Detect which cell encompasses the target text, then output its (X, Y) center coordinate. 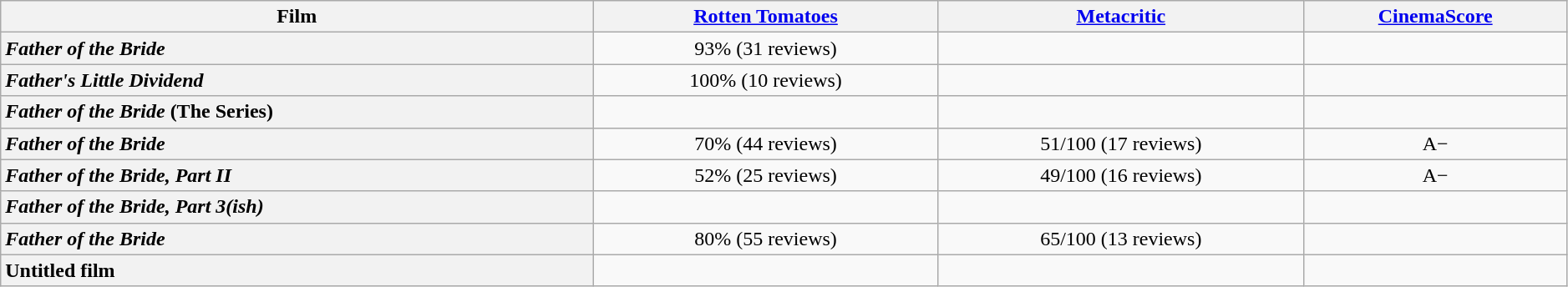
Film (297, 17)
100% (10 reviews) (766, 80)
Untitled film (297, 270)
65/100 (13 reviews) (1121, 239)
Father of the Bride, Part II (297, 175)
Rotten Tomatoes (766, 17)
Metacritic (1121, 17)
93% (31 reviews) (766, 48)
80% (55 reviews) (766, 239)
51/100 (17 reviews) (1121, 143)
Father of the Bride (The Series) (297, 112)
Father's Little Dividend (297, 80)
49/100 (16 reviews) (1121, 175)
70% (44 reviews) (766, 143)
52% (25 reviews) (766, 175)
Father of the Bride, Part 3(ish) (297, 207)
CinemaScore (1435, 17)
